Pinpoint the cell where the given text exists, returning its [X, Y] midpoint coordinate. 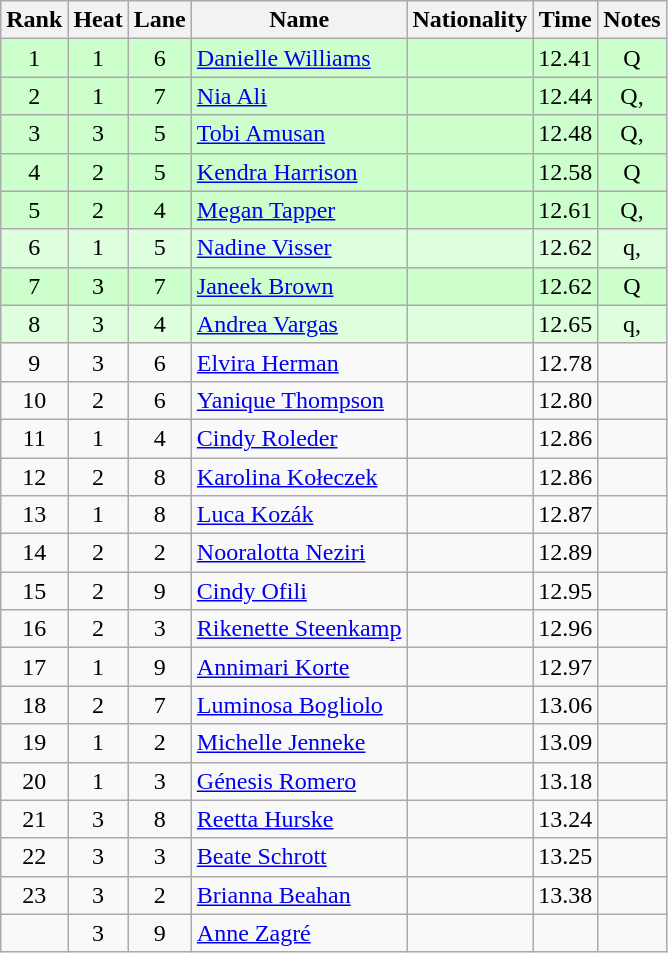
12 [34, 477]
12.65 [566, 324]
15 [34, 591]
12.41 [566, 58]
18 [34, 705]
Michelle Jenneke [299, 743]
22 [34, 857]
13.25 [566, 857]
Name [299, 20]
12.95 [566, 591]
Heat [98, 20]
23 [34, 895]
Danielle Williams [299, 58]
Time [566, 20]
21 [34, 819]
Reetta Hurske [299, 819]
19 [34, 743]
Yanique Thompson [299, 400]
12.97 [566, 667]
Tobi Amusan [299, 134]
12.58 [566, 172]
Cindy Roleder [299, 438]
Janeek Brown [299, 286]
Beate Schrott [299, 857]
20 [34, 781]
13.09 [566, 743]
Brianna Beahan [299, 895]
Nia Ali [299, 96]
Rikenette Steenkamp [299, 629]
12.44 [566, 96]
Nationality [470, 20]
13.06 [566, 705]
13.38 [566, 895]
12.61 [566, 210]
13.24 [566, 819]
10 [34, 400]
Nadine Visser [299, 248]
Cindy Ofili [299, 591]
Karolina Kołeczek [299, 477]
Notes [632, 20]
12.87 [566, 515]
12.96 [566, 629]
Megan Tapper [299, 210]
16 [34, 629]
12.80 [566, 400]
Elvira Herman [299, 362]
12.78 [566, 362]
13 [34, 515]
Annimari Korte [299, 667]
Luminosa Bogliolo [299, 705]
13.18 [566, 781]
Lane [160, 20]
Kendra Harrison [299, 172]
12.89 [566, 553]
11 [34, 438]
Rank [34, 20]
17 [34, 667]
Luca Kozák [299, 515]
Génesis Romero [299, 781]
14 [34, 553]
Andrea Vargas [299, 324]
Anne Zagré [299, 933]
12.48 [566, 134]
Nooralotta Neziri [299, 553]
